Pinpoint the cell where the given text exists, returning its (x, y) midpoint coordinate. 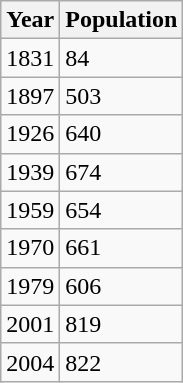
84 (122, 58)
2004 (30, 362)
1979 (30, 286)
1831 (30, 58)
Year (30, 20)
1959 (30, 210)
503 (122, 96)
1897 (30, 96)
674 (122, 172)
654 (122, 210)
Population (122, 20)
606 (122, 286)
640 (122, 134)
822 (122, 362)
1970 (30, 248)
2001 (30, 324)
1926 (30, 134)
1939 (30, 172)
661 (122, 248)
819 (122, 324)
